Output the (x, y) coordinate of the center of the cell containing the given text.  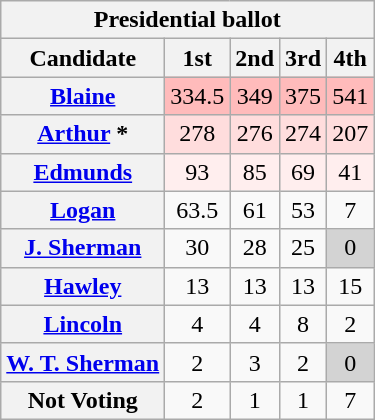
25 (304, 248)
69 (304, 172)
375 (304, 96)
3rd (304, 58)
Presidential ballot (188, 20)
541 (350, 96)
2nd (255, 58)
Candidate (83, 58)
61 (255, 210)
274 (304, 134)
Blaine (83, 96)
Not Voting (83, 400)
41 (350, 172)
28 (255, 248)
349 (255, 96)
63.5 (198, 210)
278 (198, 134)
334.5 (198, 96)
Arthur * (83, 134)
8 (304, 324)
276 (255, 134)
Hawley (83, 286)
W. T. Sherman (83, 362)
30 (198, 248)
15 (350, 286)
Edmunds (83, 172)
Lincoln (83, 324)
3 (255, 362)
4th (350, 58)
53 (304, 210)
93 (198, 172)
1st (198, 58)
207 (350, 134)
J. Sherman (83, 248)
85 (255, 172)
Logan (83, 210)
